Identify which cell holds the provided text, then report its (x, y) central coordinate. 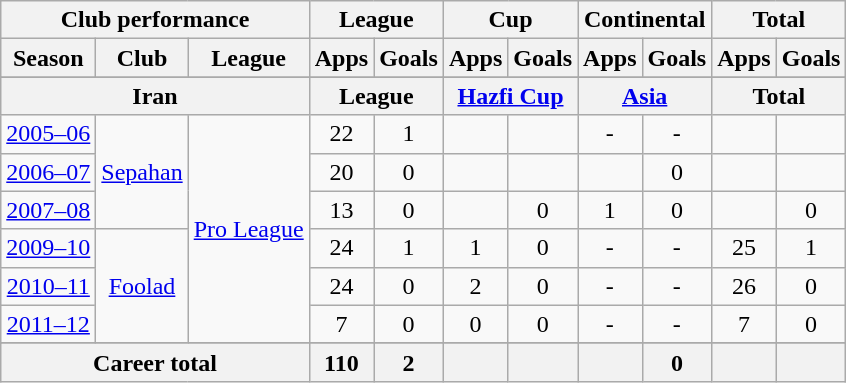
25 (744, 248)
2009–10 (48, 248)
26 (744, 286)
2006–07 (48, 172)
Club (142, 58)
Career total (155, 362)
Pro League (248, 229)
Foolad (142, 286)
Club performance (155, 20)
Asia (645, 96)
2011–12 (48, 324)
2007–08 (48, 210)
Cup (510, 20)
2010–11 (48, 286)
13 (341, 210)
Iran (155, 96)
2005–06 (48, 134)
110 (341, 362)
Hazfi Cup (510, 96)
20 (341, 172)
22 (341, 134)
Continental (645, 20)
Season (48, 58)
Sepahan (142, 172)
